Scan for the cell matching the given text and deliver its (x, y) coordinate at center. 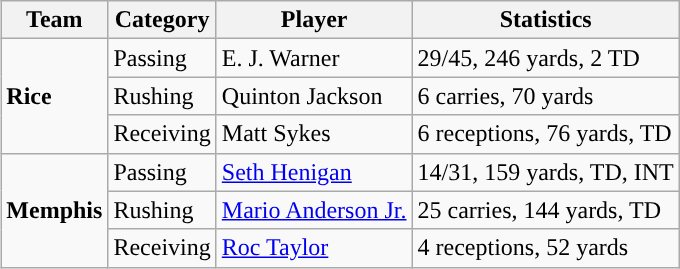
Category (162, 20)
Memphis (54, 210)
6 carries, 70 yards (546, 96)
Seth Henigan (314, 172)
4 receptions, 52 yards (546, 248)
Roc Taylor (314, 248)
Mario Anderson Jr. (314, 210)
14/31, 159 yards, TD, INT (546, 172)
Statistics (546, 20)
Rice (54, 96)
Quinton Jackson (314, 96)
6 receptions, 76 yards, TD (546, 134)
Team (54, 20)
25 carries, 144 yards, TD (546, 210)
Matt Sykes (314, 134)
E. J. Warner (314, 58)
29/45, 246 yards, 2 TD (546, 58)
Player (314, 20)
